Identify which cell holds the provided text, then report its [x, y] central coordinate. 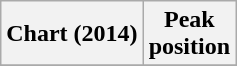
Peakposition [189, 34]
Chart (2014) [72, 34]
